Return (X, Y) of the center of cell containing provided text 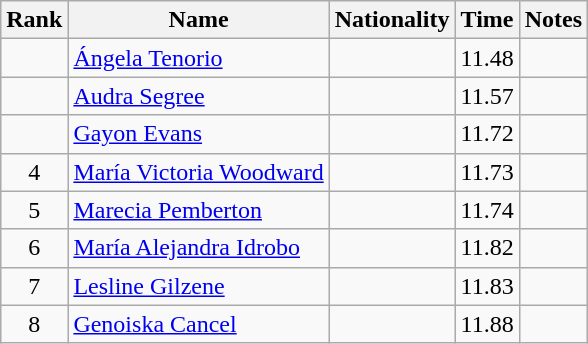
11.88 (487, 324)
María Alejandra Idrobo (198, 248)
Name (198, 20)
11.73 (487, 172)
Nationality (392, 20)
Marecia Pemberton (198, 210)
11.74 (487, 210)
Gayon Evans (198, 134)
8 (34, 324)
11.82 (487, 248)
Notes (553, 20)
5 (34, 210)
Genoiska Cancel (198, 324)
11.83 (487, 286)
4 (34, 172)
11.48 (487, 58)
Audra Segree (198, 96)
Lesline Gilzene (198, 286)
Rank (34, 20)
María Victoria Woodward (198, 172)
Ángela Tenorio (198, 58)
6 (34, 248)
11.57 (487, 96)
Time (487, 20)
7 (34, 286)
11.72 (487, 134)
